For the text-containing cell, return its midpoint in [x, y] coordinate format. 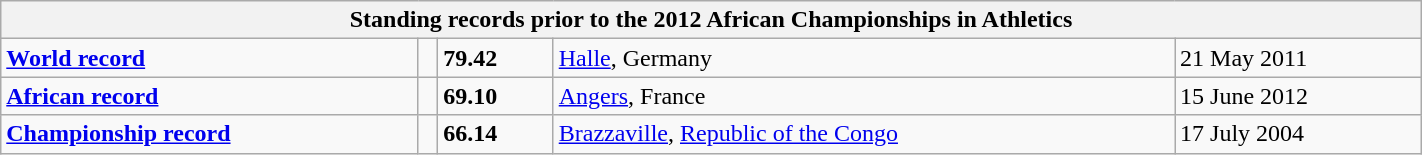
17 July 2004 [1298, 134]
World record [210, 58]
79.42 [496, 58]
Brazzaville, Republic of the Congo [864, 134]
Standing records prior to the 2012 African Championships in Athletics [711, 20]
15 June 2012 [1298, 96]
Halle, Germany [864, 58]
69.10 [496, 96]
African record [210, 96]
Championship record [210, 134]
Angers, France [864, 96]
21 May 2011 [1298, 58]
66.14 [496, 134]
